Scan for the cell matching the given text and deliver its (X, Y) coordinate at center. 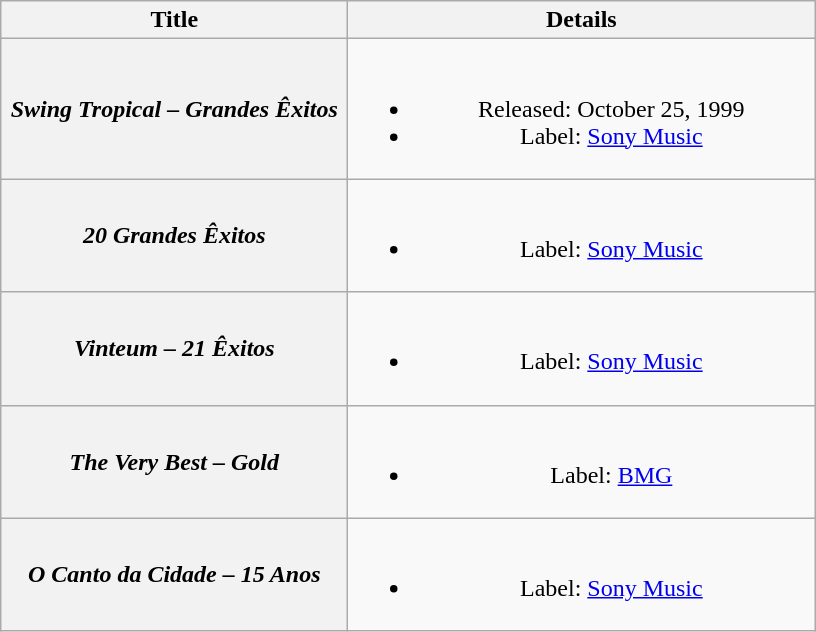
Title (174, 20)
Label: BMG (582, 462)
Swing Tropical – Grandes Êxitos (174, 109)
Details (582, 20)
The Very Best – Gold (174, 462)
20 Grandes Êxitos (174, 236)
Vinteum – 21 Êxitos (174, 348)
Released: October 25, 1999Label: Sony Music (582, 109)
O Canto da Cidade – 15 Anos (174, 574)
